Output the [X, Y] coordinate of the center of the cell containing the given text.  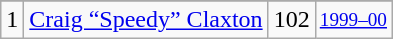
Craig “Speedy” Claxton [146, 20]
1 [12, 20]
1999–00 [353, 20]
102 [292, 20]
